Find where the given text appears and provide that cell's center as [X, Y] coordinate. 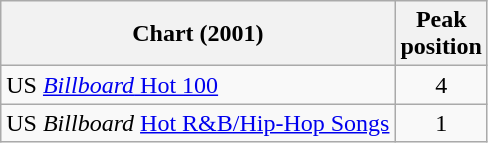
US Billboard Hot 100 [198, 85]
Chart (2001) [198, 34]
1 [441, 123]
US Billboard Hot R&B/Hip-Hop Songs [198, 123]
4 [441, 85]
Peakposition [441, 34]
